Find where the given text appears and provide that cell's center as (x, y) coordinate. 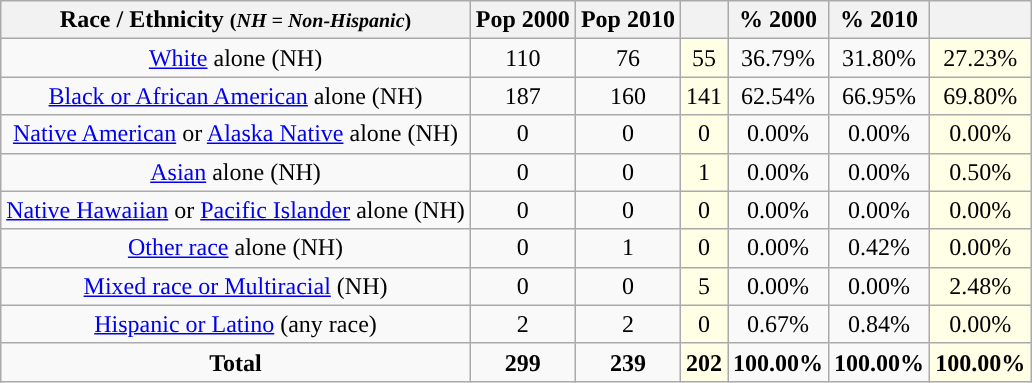
Race / Ethnicity (NH = Non-Hispanic) (236, 20)
76 (628, 58)
Pop 2000 (522, 20)
Black or African American alone (NH) (236, 96)
187 (522, 96)
Mixed race or Multiracial (NH) (236, 286)
27.23% (980, 58)
0.67% (778, 324)
% 2010 (880, 20)
Total (236, 362)
62.54% (778, 96)
0.42% (880, 248)
Native American or Alaska Native alone (NH) (236, 134)
160 (628, 96)
141 (704, 96)
55 (704, 58)
239 (628, 362)
5 (704, 286)
202 (704, 362)
Hispanic or Latino (any race) (236, 324)
0.50% (980, 172)
31.80% (880, 58)
Native Hawaiian or Pacific Islander alone (NH) (236, 210)
% 2000 (778, 20)
110 (522, 58)
Asian alone (NH) (236, 172)
0.84% (880, 324)
69.80% (980, 96)
36.79% (778, 58)
Other race alone (NH) (236, 248)
White alone (NH) (236, 58)
Pop 2010 (628, 20)
66.95% (880, 96)
299 (522, 362)
2.48% (980, 286)
